Determine the [X, Y] coordinate at the center of the cell enclosing the given text.  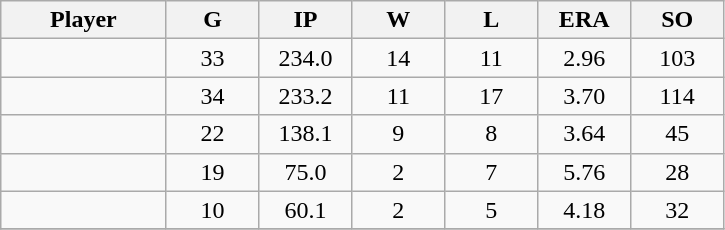
5 [492, 210]
7 [492, 172]
L [492, 20]
IP [306, 20]
3.70 [584, 96]
Player [84, 20]
5.76 [584, 172]
19 [212, 172]
75.0 [306, 172]
SO [678, 20]
4.18 [584, 210]
17 [492, 96]
G [212, 20]
8 [492, 134]
22 [212, 134]
114 [678, 96]
3.64 [584, 134]
32 [678, 210]
138.1 [306, 134]
W [398, 20]
10 [212, 210]
ERA [584, 20]
60.1 [306, 210]
14 [398, 58]
45 [678, 134]
9 [398, 134]
28 [678, 172]
234.0 [306, 58]
34 [212, 96]
2.96 [584, 58]
233.2 [306, 96]
33 [212, 58]
103 [678, 58]
